Identify which cell holds the provided text, then report its [X, Y] central coordinate. 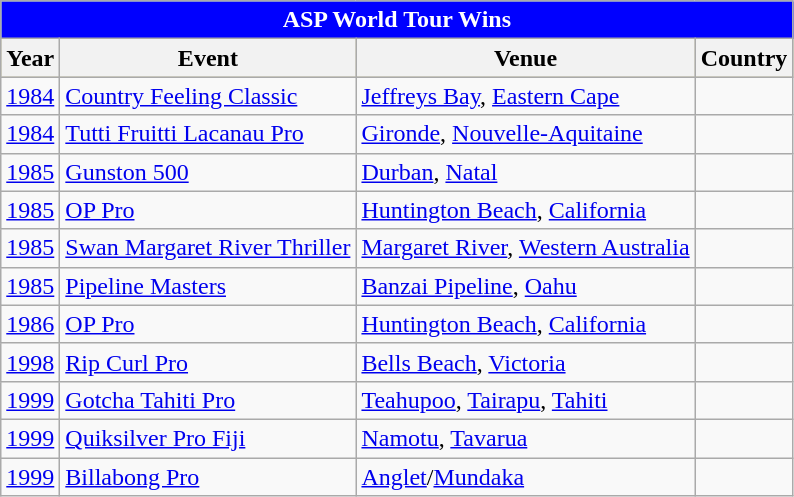
Teahupoo, Tairapu, Tahiti [526, 400]
Rip Curl Pro [208, 362]
Namotu, Tavarua [526, 438]
1986 [30, 324]
Event [208, 58]
Quiksilver Pro Fiji [208, 438]
Gironde, Nouvelle-Aquitaine [526, 134]
Durban, Natal [526, 172]
Venue [526, 58]
Pipeline Masters [208, 286]
Country Feeling Classic [208, 96]
Anglet/Mundaka [526, 477]
Gunston 500 [208, 172]
Year [30, 58]
Bells Beach, Victoria [526, 362]
Jeffreys Bay, Eastern Cape [526, 96]
Gotcha Tahiti Pro [208, 400]
Swan Margaret River Thriller [208, 248]
Margaret River, Western Australia [526, 248]
Tutti Fruitti Lacanau Pro [208, 134]
Country [744, 58]
ASP World Tour Wins [397, 20]
Banzai Pipeline, Oahu [526, 286]
Billabong Pro [208, 477]
1998 [30, 362]
